Output the (x, y) coordinate of the center of the cell containing the given text.  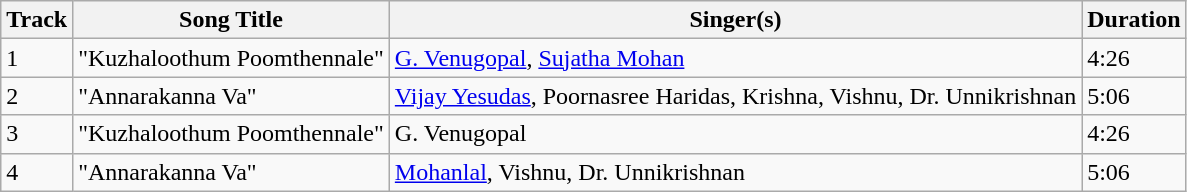
G. Venugopal (735, 134)
Track (37, 20)
Vijay Yesudas, Poornasree Haridas, Krishna, Vishnu, Dr. Unnikrishnan (735, 96)
Song Title (232, 20)
3 (37, 134)
G. Venugopal, Sujatha Mohan (735, 58)
4 (37, 172)
1 (37, 58)
2 (37, 96)
Mohanlal, Vishnu, Dr. Unnikrishnan (735, 172)
Singer(s) (735, 20)
Duration (1134, 20)
